Determine the [x, y] coordinate at the center of the cell enclosing the given text.  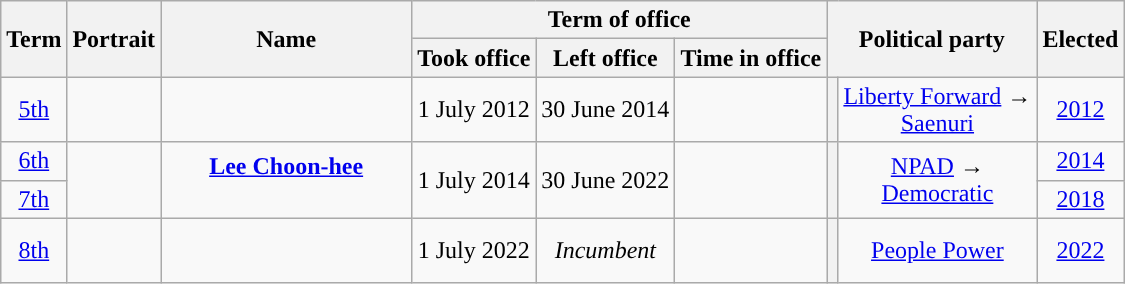
30 June 2022 [606, 180]
Incumbent [606, 250]
Name [286, 39]
Political party [932, 39]
5th [34, 110]
Portrait [114, 39]
2018 [1080, 199]
Lee Choon-hee [286, 180]
7th [34, 199]
NPAD →Democratic [938, 180]
30 June 2014 [606, 110]
1 July 2014 [474, 180]
People Power [938, 250]
Term of office [620, 20]
8th [34, 250]
6th [34, 161]
2012 [1080, 110]
2022 [1080, 250]
1 July 2022 [474, 250]
Elected [1080, 39]
Time in office [751, 58]
2014 [1080, 161]
Term [34, 39]
Liberty Forward →Saenuri [938, 110]
1 July 2012 [474, 110]
Took office [474, 58]
Left office [606, 58]
